Identify which cell holds the provided text, then report its [x, y] central coordinate. 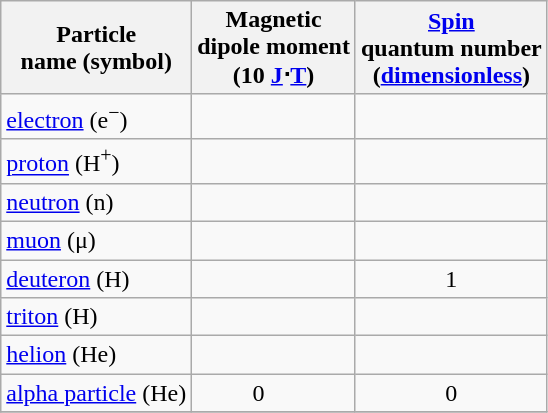
helion (He) [96, 355]
neutron (n) [96, 202]
Magneticdipole moment(10 J⋅T) [274, 48]
Spinquantum number(dimensionless) [451, 48]
deuteron (H) [96, 279]
1 [451, 279]
electron (e−) [96, 116]
alpha particle (He) [96, 393]
muon (μ) [96, 240]
triton (H) [96, 317]
Particlename (symbol) [96, 48]
proton (H+) [96, 162]
